Return the [x, y] coordinate for the center point of the cell that contains the specified text.  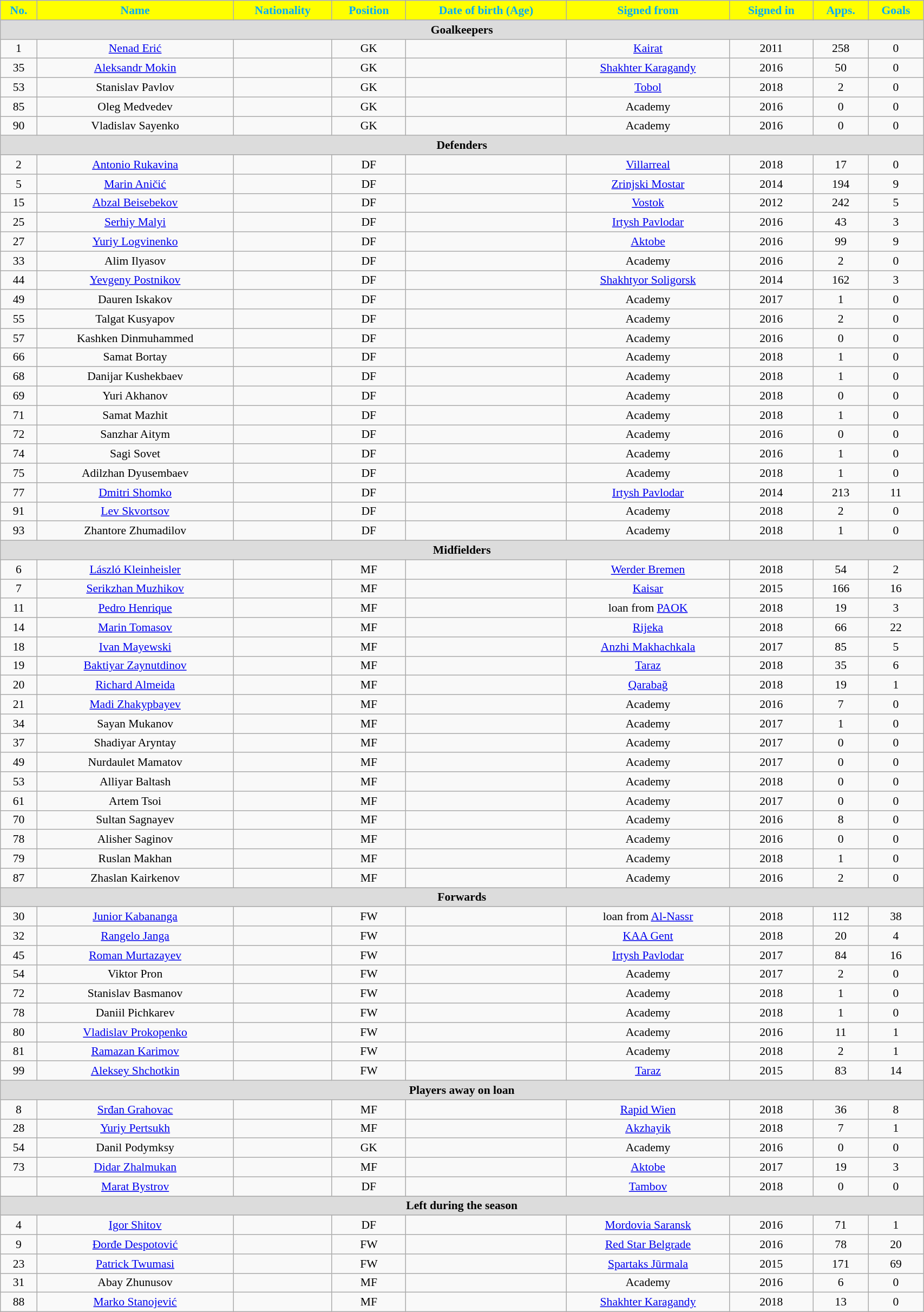
Yuriy Pertsukh [135, 1129]
Alliyar Baltash [135, 782]
Pedro Henrique [135, 608]
Shadiyar Aryntay [135, 743]
Name [135, 10]
28 [18, 1129]
258 [841, 49]
Left during the season [462, 1206]
No. [18, 10]
2011 [771, 49]
Zrinjski Mostar [647, 184]
15 [18, 203]
Nationality [283, 10]
Vostok [647, 203]
Richard Almeida [135, 685]
Dauren Iskakov [135, 300]
Yevgeny Postnikov [135, 280]
Position [369, 10]
55 [18, 319]
Rapid Wien [647, 1110]
KAA Gent [647, 936]
31 [18, 1283]
75 [18, 473]
30 [18, 917]
Nenad Erić [135, 49]
Artem Tsoi [135, 801]
70 [18, 820]
Ruslan Makhan [135, 859]
17 [841, 165]
loan from Al-Nassr [647, 917]
Adilzhan Dyusembaev [135, 473]
Zhaslan Kairkenov [135, 878]
Stanislav Basmanov [135, 994]
90 [18, 126]
91 [18, 511]
77 [18, 493]
Goalkeepers [462, 30]
79 [18, 859]
Signed in [771, 10]
Signed from [647, 10]
84 [841, 955]
13 [841, 1302]
Roman Murtazayev [135, 955]
Patrick Twumasi [135, 1264]
Madi Zhakypbayev [135, 705]
162 [841, 280]
Antonio Rukavina [135, 165]
Yuri Akhanov [135, 396]
44 [18, 280]
171 [841, 1264]
Samat Bortay [135, 357]
37 [18, 743]
Goals [895, 10]
Aleksandr Mokin [135, 68]
27 [18, 242]
83 [841, 1071]
74 [18, 454]
Red Star Belgrade [647, 1244]
Lev Skvortsov [135, 511]
Rangelo Janga [135, 936]
45 [18, 955]
László Kleinheisler [135, 569]
Đorđe Despotović [135, 1244]
Serikzhan Muzhikov [135, 589]
Marin Tomasov [135, 627]
Dmitri Shomko [135, 493]
Date of birth (Age) [486, 10]
Didar Zhalmukan [135, 1167]
Defenders [462, 146]
Akzhayik [647, 1129]
93 [18, 531]
Aleksey Shchotkin [135, 1071]
61 [18, 801]
Vladislav Prokopenko [135, 1032]
50 [841, 68]
Serhiy Malyi [135, 222]
57 [18, 338]
Alim Ilyasov [135, 261]
Baktiyar Zaynutdinov [135, 666]
194 [841, 184]
Danil Podymksy [135, 1148]
Mordovia Saransk [647, 1225]
Rijeka [647, 627]
Shakhtyor Soligorsk [647, 280]
Qarabağ [647, 685]
Sagi Sovet [135, 454]
Yuriy Logvinenko [135, 242]
Zhantore Zhumadilov [135, 531]
34 [18, 724]
213 [841, 493]
112 [841, 917]
Forwards [462, 897]
Villarreal [647, 165]
Sanzhar Aitym [135, 435]
Abay Zhunusov [135, 1283]
Daniil Pichkarev [135, 1013]
Ramazan Karimov [135, 1052]
Werder Bremen [647, 569]
Kairat [647, 49]
Samat Mazhit [135, 415]
Alisher Saginov [135, 839]
Srđan Grahovac [135, 1110]
166 [841, 589]
38 [895, 917]
68 [18, 377]
33 [18, 261]
18 [18, 647]
Stanislav Pavlov [135, 88]
242 [841, 203]
Vladislav Sayenko [135, 126]
Nurdaulet Mamatov [135, 763]
Junior Kabananga [135, 917]
88 [18, 1302]
25 [18, 222]
Spartaks Jūrmala [647, 1264]
Danijar Kushekbaev [135, 377]
Anzhi Makhachkala [647, 647]
87 [18, 878]
Sayan Mukanov [135, 724]
Viktor Pron [135, 974]
32 [18, 936]
Apps. [841, 10]
Sultan Sagnayev [135, 820]
80 [18, 1032]
Midfielders [462, 550]
22 [895, 627]
43 [841, 222]
Kaisar [647, 589]
23 [18, 1264]
Igor Shitov [135, 1225]
Marko Stanojević [135, 1302]
Talgat Kusyapov [135, 319]
Marat Bystrov [135, 1186]
Abzal Beisebekov [135, 203]
73 [18, 1167]
Oleg Medvedev [135, 107]
Tobol [647, 88]
2012 [771, 203]
Ivan Mayewski [135, 647]
loan from PAOK [647, 608]
Players away on loan [462, 1090]
36 [841, 1110]
Tambov [647, 1186]
Marin Aničić [135, 184]
81 [18, 1052]
21 [18, 705]
Kashken Dinmuhammed [135, 338]
